Scan for the cell matching the given text and deliver its (X, Y) coordinate at center. 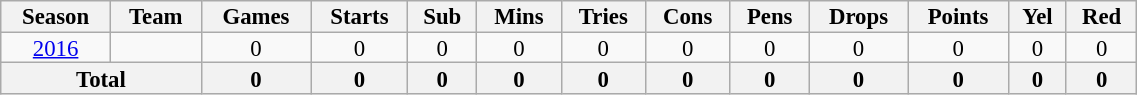
Points (958, 16)
Sub (442, 16)
Cons (688, 16)
Mins (520, 16)
Games (256, 16)
Yel (1037, 16)
Red (1101, 16)
Starts (360, 16)
Drops (858, 16)
Pens (770, 16)
2016 (56, 48)
Tries (603, 16)
Total (101, 78)
Season (56, 16)
Team (156, 16)
